Return the (x, y) coordinate for the center point of the cell that contains the specified text.  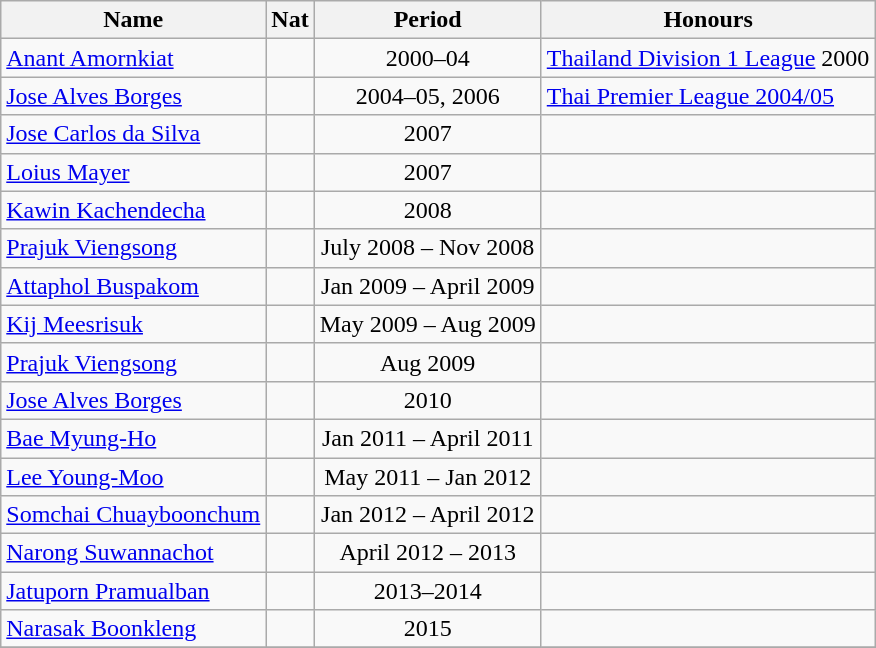
2004–05, 2006 (428, 96)
July 2008 – Nov 2008 (428, 248)
Kawin Kachendecha (134, 210)
Period (428, 20)
Aug 2009 (428, 362)
Somchai Chuayboonchum (134, 515)
May 2011 – Jan 2012 (428, 477)
Narasak Boonkleng (134, 629)
Thai Premier League 2004/05 (708, 96)
Nat (290, 20)
2008 (428, 210)
Honours (708, 20)
Jose Carlos da Silva (134, 134)
Loius Mayer (134, 172)
April 2012 – 2013 (428, 553)
Jatuporn Pramualban (134, 591)
Narong Suwannachot (134, 553)
Attaphol Buspakom (134, 286)
Lee Young-Moo (134, 477)
Jan 2009 – April 2009 (428, 286)
2013–2014 (428, 591)
Bae Myung-Ho (134, 438)
Name (134, 20)
Jan 2012 – April 2012 (428, 515)
May 2009 – Aug 2009 (428, 324)
2010 (428, 400)
Jan 2011 – April 2011 (428, 438)
Thailand Division 1 League 2000 (708, 58)
Kij Meesrisuk (134, 324)
2015 (428, 629)
Anant Amornkiat (134, 58)
2000–04 (428, 58)
